Return the (X, Y) coordinate for the center point of the cell that contains the specified text.  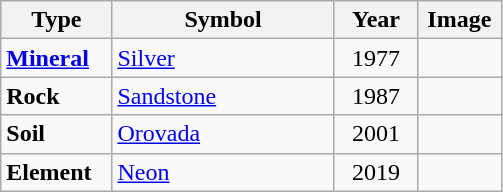
1977 (376, 58)
Year (376, 20)
Image (460, 20)
2019 (376, 172)
Soil (56, 134)
Sandstone (223, 96)
Neon (223, 172)
Rock (56, 96)
Element (56, 172)
2001 (376, 134)
Silver (223, 58)
Orovada (223, 134)
1987 (376, 96)
Mineral (56, 58)
Type (56, 20)
Symbol (223, 20)
